Pinpoint the cell where the given text exists, returning its (x, y) midpoint coordinate. 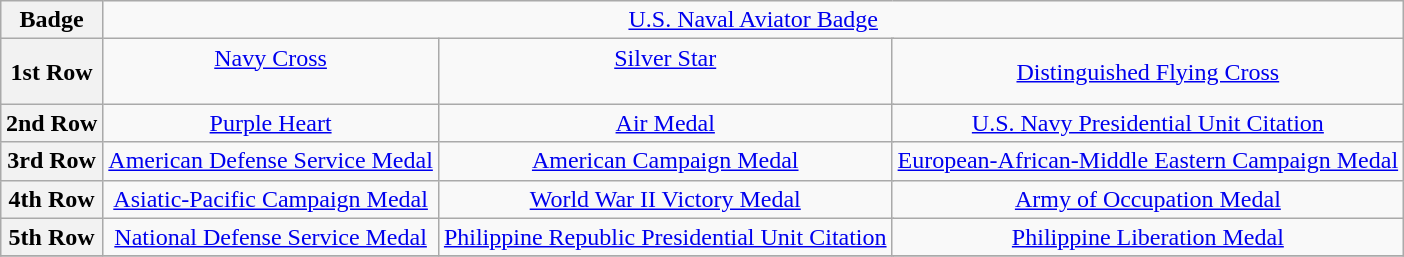
European-African-Middle Eastern Campaign Medal (1148, 161)
World War II Victory Medal (665, 199)
Asiatic-Pacific Campaign Medal (271, 199)
National Defense Service Medal (271, 237)
Distinguished Flying Cross (1148, 72)
2nd Row (51, 123)
Navy Cross (271, 72)
American Defense Service Medal (271, 161)
Purple Heart (271, 123)
American Campaign Medal (665, 161)
Philippine Republic Presidential Unit Citation (665, 237)
Silver Star (665, 72)
5th Row (51, 237)
U.S. Navy Presidential Unit Citation (1148, 123)
1st Row (51, 72)
Air Medal (665, 123)
3rd Row (51, 161)
4th Row (51, 199)
Badge (51, 20)
Army of Occupation Medal (1148, 199)
U.S. Naval Aviator Badge (754, 20)
Philippine Liberation Medal (1148, 237)
